Pinpoint the cell where the given text exists, returning its [x, y] midpoint coordinate. 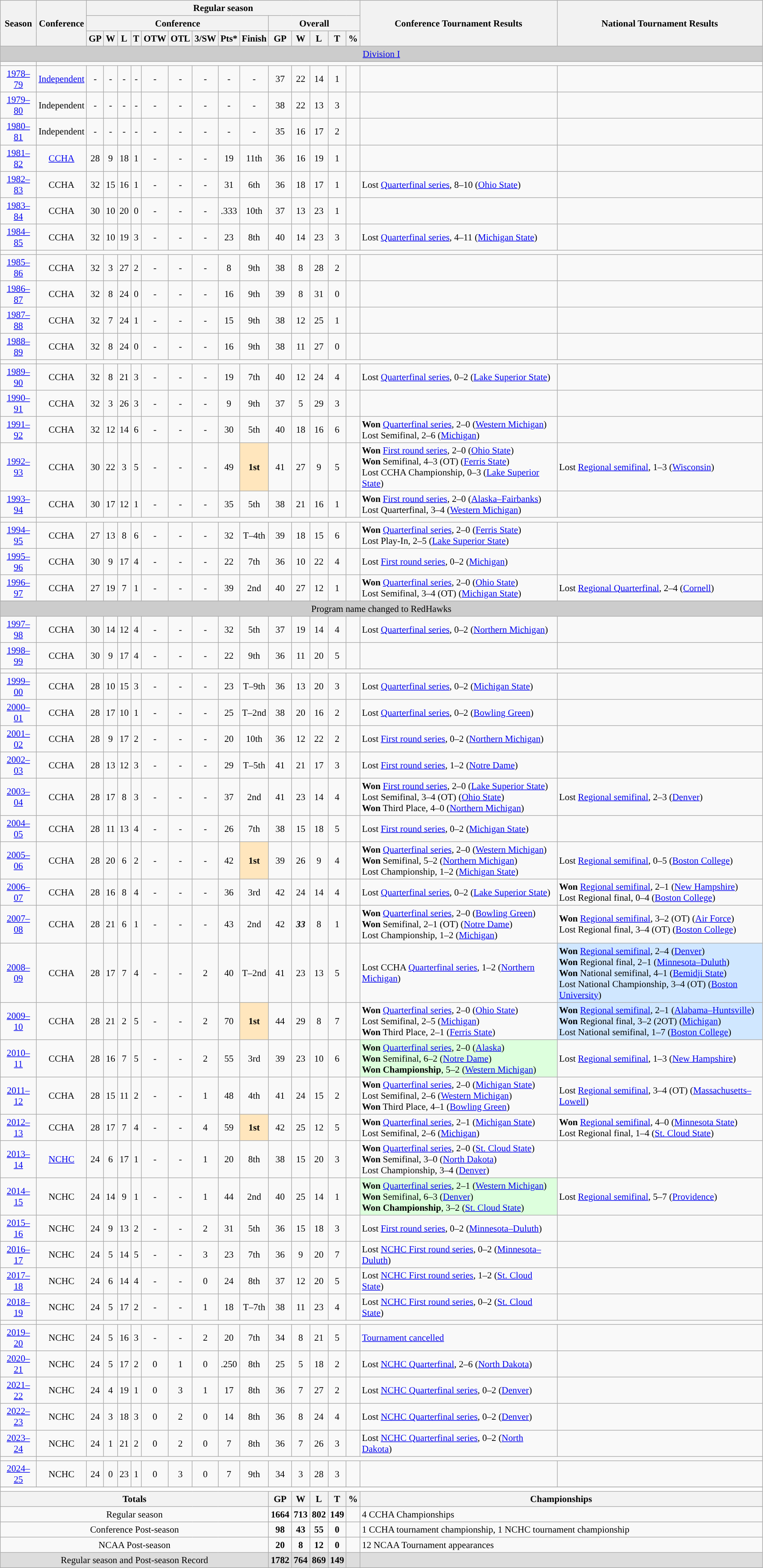
Lost Quarterfinal series, 0–2 (Michigan State) [458, 686]
2017–18 [19, 1281]
Lost Quarterfinal series, 0–2 (Northern Michigan) [458, 630]
98 [280, 1530]
1998–99 [19, 656]
Totals [134, 1499]
802 [319, 1514]
Program name changed to RedHawks [381, 609]
Won Quarterfinal series, 2–1 (Western Michigan)Won Semifinal, 6–3 (Denver)Won Championship, 3–2 (St. Cloud State) [458, 1196]
1990–91 [19, 403]
Lost Regional semifinal, 2–3 (Denver) [660, 797]
Pts* [229, 39]
T–9th [254, 686]
2003–04 [19, 797]
2024–25 [19, 1474]
1987–88 [19, 320]
2009–10 [19, 1021]
Conference Post-season [134, 1530]
Lost NCHC First round series, 1–2 (St. Cloud State) [458, 1281]
Division I [381, 54]
1986–87 [19, 294]
869 [319, 1560]
1978–79 [19, 79]
National Tournament Results [660, 24]
2012–13 [19, 1128]
Championships [561, 1499]
Won First round series, 2–0 (Alaska–Fairbanks)Lost Quarterfinal, 3–4 (Western Michigan) [458, 504]
Lost Regional semifinal, 1–3 (Wisconsin) [660, 467]
Won Quarterfinal series, 2–0 (Ferris State)Lost Play-In, 2–5 (Lake Superior State) [458, 535]
Lost Regional semifinal, 3–4 (OT) (Massachusetts–Lowell) [660, 1095]
Season [19, 24]
Won Regional semifinal, 2–1 (New Hampshire)Lost Regional final, 0–4 (Boston College) [660, 892]
764 [300, 1560]
1996–97 [19, 587]
Overall [314, 24]
1985–86 [19, 268]
2013–14 [19, 1159]
Won Quarterfinal series, 2–0 (Western Michigan)Won Semifinal, 5–2 (Northern Michigan)Lost Championship, 1–2 (Michigan State) [458, 861]
1989–90 [19, 377]
Tournament cancelled [458, 1338]
2008–09 [19, 973]
Lost NCHC First round series, 0–2 (St. Cloud State) [458, 1308]
Won Quarterfinal series, 2–0 (Alaska)Won Semifinal, 6–2 (Notre Dame)Won Championship, 5–2 (Western Michigan) [458, 1058]
Won Quarterfinal series, 2–0 (St. Cloud State)Won Semifinal, 3–0 (North Dakota)Lost Championship, 3–4 (Denver) [458, 1159]
.333 [229, 211]
Lost Regional semifinal, 5–7 (Providence) [660, 1196]
Lost First round series, 1–2 (Notre Dame) [458, 765]
12 NCAA Tournament appearances [561, 1545]
1988–89 [19, 346]
Won Quarterfinal series, 2–0 (Bowling Green)Won Semifinal, 2–1 (OT) (Notre Dame)Lost Championship, 1–2 (Michigan) [458, 924]
Won Quarterfinal series, 2–0 (Michigan State)Lost Semifinal, 2–6 (Western Michigan)Won Third Place, 4–1 (Bowling Green) [458, 1095]
11th [254, 158]
70 [229, 1021]
4th [254, 1095]
Won Quarterfinal series, 2–0 (Western Michigan)Lost Semifinal, 2–6 (Michigan) [458, 430]
713 [300, 1514]
1983–84 [19, 211]
2018–19 [19, 1308]
Conference Tournament Results [458, 24]
2022–23 [19, 1417]
2005–06 [19, 861]
Won Quarterfinal series, 2–0 (Ohio State)Lost Semifinal, 2–5 (Michigan)Won Third Place, 2–1 (Ferris State) [458, 1021]
1991–92 [19, 430]
1980–81 [19, 132]
2010–11 [19, 1058]
6th [254, 184]
33 [300, 924]
Lost Quarterfinal series, 8–10 (Ohio State) [458, 184]
Won Regional semifinal, 3–2 (OT) (Air Force)Lost Regional final, 3–4 (OT) (Boston College) [660, 924]
Lost Regional Quarterfinal, 2–4 (Cornell) [660, 587]
Won Quarterfinal series, 2–1 (Michigan State)Lost Semifinal, 2–6 (Michigan) [458, 1128]
Lost Regional semifinal, 0–5 (Boston College) [660, 861]
1993–94 [19, 504]
Lost Quarterfinal series, 4–11 (Michigan State) [458, 237]
Finish [254, 39]
Lost First round series, 0–2 (Michigan State) [458, 829]
1782 [280, 1560]
Lost NCHC Quarterfinal, 2–6 (North Dakota) [458, 1364]
Lost First round series, 0–2 (Northern Michigan) [458, 739]
Lost First round series, 0–2 (Michigan) [458, 561]
2007–08 [19, 924]
2019–20 [19, 1338]
2004–05 [19, 829]
OTW [155, 39]
Lost NCHC Quarterfinal series, 0–2 (North Dakota) [458, 1443]
1999–00 [19, 686]
Lost CCHA Quarterfinal series, 1–2 (Northern Michigan) [458, 973]
2020–21 [19, 1364]
Regular season and Post-season Record [134, 1560]
T–7th [254, 1308]
48 [229, 1095]
NCAA Post-season [134, 1545]
Won First round series, 2–0 (Lake Superior State)Lost Semifinal, 3–4 (OT) (Ohio State)Won Third Place, 4–0 (Northern Michigan) [458, 797]
Won First round series, 2–0 (Ohio State)Won Semifinal, 4–3 (OT) (Ferris State)Lost CCHA Championship, 0–3 (Lake Superior State) [458, 467]
1 CCHA tournament championship, 1 NCHC tournament championship [561, 1530]
2023–24 [19, 1443]
Won Quarterfinal series, 2–0 (Ohio State)Lost Semifinal, 3–4 (OT) (Michigan State) [458, 587]
OTL [181, 39]
Lost Quarterfinal series, 0–2 (Bowling Green) [458, 713]
3/SW [205, 39]
2006–07 [19, 892]
49 [229, 467]
4 CCHA Championships [561, 1514]
Lost First round series, 0–2 (Minnesota–Duluth) [458, 1229]
1995–96 [19, 561]
2016–17 [19, 1255]
1984–85 [19, 237]
Won Regional semifinal, 2–1 (Alabama–Huntsville)Won Regional final, 3–2 (2OT) (Michigan)Lost National semifinal, 1–7 (Boston College) [660, 1021]
2002–03 [19, 765]
1664 [280, 1514]
1992–93 [19, 467]
1982–83 [19, 184]
.250 [229, 1364]
2001–02 [19, 739]
Lost NCHC First round series, 0–2 (Minnesota–Duluth) [458, 1255]
T–5th [254, 765]
Won Regional semifinal, 4–0 (Minnesota State)Lost Regional final, 1–4 (St. Cloud State) [660, 1128]
1981–82 [19, 158]
2000–01 [19, 713]
2015–16 [19, 1229]
1979–80 [19, 105]
Lost Regional semifinal, 1–3 (New Hampshire) [660, 1058]
2011–12 [19, 1095]
1997–98 [19, 630]
T–4th [254, 535]
2014–15 [19, 1196]
59 [229, 1128]
2021–22 [19, 1391]
1994–95 [19, 535]
